Return the (X, Y) coordinate for the center point of the cell that contains the specified text.  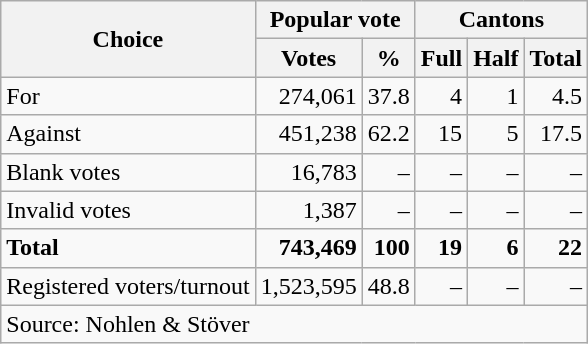
Against (128, 134)
4 (441, 96)
Cantons (501, 20)
Invalid votes (128, 210)
5 (496, 134)
1,523,595 (308, 286)
22 (556, 248)
19 (441, 248)
17.5 (556, 134)
743,469 (308, 248)
Source: Nohlen & Stöver (294, 324)
Choice (128, 39)
Popular vote (335, 20)
16,783 (308, 172)
4.5 (556, 96)
451,238 (308, 134)
Registered voters/turnout (128, 286)
37.8 (388, 96)
6 (496, 248)
1 (496, 96)
100 (388, 248)
1,387 (308, 210)
Half (496, 58)
Full (441, 58)
274,061 (308, 96)
62.2 (388, 134)
15 (441, 134)
% (388, 58)
For (128, 96)
48.8 (388, 286)
Blank votes (128, 172)
Votes (308, 58)
